Identify which cell holds the provided text, then report its [x, y] central coordinate. 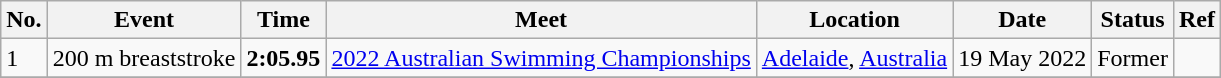
Location [854, 20]
19 May 2022 [1022, 58]
Adelaide, Australia [854, 58]
2022 Australian Swimming Championships [541, 58]
Ref [1196, 20]
Status [1133, 20]
Meet [541, 20]
Date [1022, 20]
1 [24, 58]
200 m breaststroke [144, 58]
Time [284, 20]
Former [1133, 58]
No. [24, 20]
Event [144, 20]
2:05.95 [284, 58]
